Detect which cell encompasses the target text, then output its [X, Y] center coordinate. 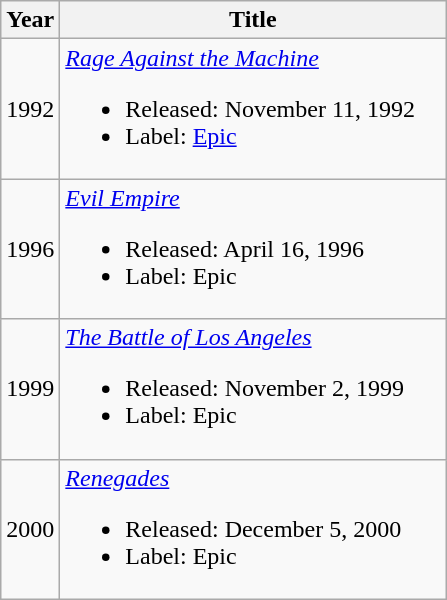
Year [30, 20]
Evil EmpireReleased: April 16, 1996Label: Epic [253, 249]
The Battle of Los AngelesReleased: November 2, 1999Label: Epic [253, 389]
2000 [30, 529]
1992 [30, 109]
Rage Against the MachineReleased: November 11, 1992Label: Epic [253, 109]
1996 [30, 249]
RenegadesReleased: December 5, 2000Label: Epic [253, 529]
Title [253, 20]
1999 [30, 389]
